Search for the cell housing the specified text and yield its [x, y] center coordinate. 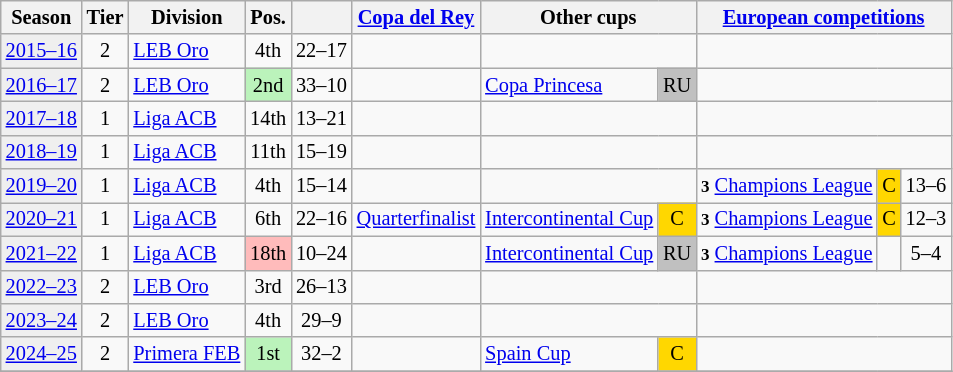
29–9 [322, 320]
22–16 [322, 219]
2nd [268, 85]
Tier [106, 17]
13–21 [322, 118]
Copa del Rey [416, 17]
10–24 [322, 253]
2019–20 [42, 186]
Primera FEB [186, 354]
6th [268, 219]
13–6 [926, 186]
European competitions [824, 17]
32–2 [322, 354]
Other cups [588, 17]
Pos. [268, 17]
Quarterfinalist [416, 219]
Spain Cup [569, 354]
2017–18 [42, 118]
2022–23 [42, 287]
1st [268, 354]
Season [42, 17]
2018–19 [42, 152]
2024–25 [42, 354]
Copa Princesa [569, 85]
2021–22 [42, 253]
22–17 [322, 51]
2015–16 [42, 51]
26–13 [322, 287]
Division [186, 17]
33–10 [322, 85]
15–14 [322, 186]
11th [268, 152]
3rd [268, 287]
2016–17 [42, 85]
5–4 [926, 253]
14th [268, 118]
18th [268, 253]
2023–24 [42, 320]
12–3 [926, 219]
15–19 [322, 152]
2020–21 [42, 219]
